Determine the (x, y) coordinate at the center of the cell enclosing the given text.  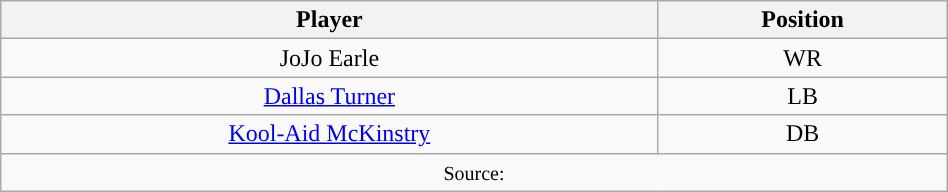
Source: (474, 172)
JoJo Earle (330, 58)
Player (330, 20)
Position (802, 20)
Dallas Turner (330, 96)
Kool-Aid McKinstry (330, 134)
WR (802, 58)
DB (802, 134)
LB (802, 96)
